Provide the (X, Y) coordinate of the cell's center where the given text is located.  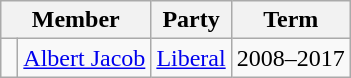
Term (290, 20)
Albert Jacob (84, 58)
Liberal (191, 58)
Party (191, 20)
Member (76, 20)
2008–2017 (290, 58)
